Provide the (X, Y) coordinate of the cell's center where the given text is located.  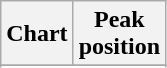
Peakposition (119, 34)
Chart (37, 34)
